Extract the (x, y) coordinate from the center of the cell holding the provided text.  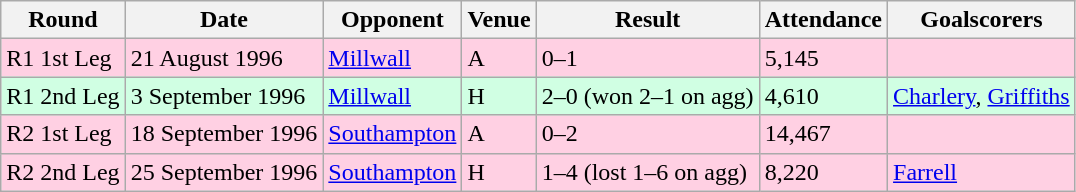
3 September 1996 (224, 96)
8,220 (823, 172)
R1 2nd Leg (63, 96)
14,467 (823, 134)
Venue (499, 20)
5,145 (823, 58)
Opponent (392, 20)
0–2 (648, 134)
25 September 1996 (224, 172)
18 September 1996 (224, 134)
R2 1st Leg (63, 134)
4,610 (823, 96)
Charlery, Griffiths (982, 96)
Result (648, 20)
R1 1st Leg (63, 58)
0–1 (648, 58)
Goalscorers (982, 20)
Round (63, 20)
Date (224, 20)
R2 2nd Leg (63, 172)
Farrell (982, 172)
2–0 (won 2–1 on agg) (648, 96)
Attendance (823, 20)
1–4 (lost 1–6 on agg) (648, 172)
21 August 1996 (224, 58)
